Extract the (x, y) coordinate from the center of the cell holding the provided text.  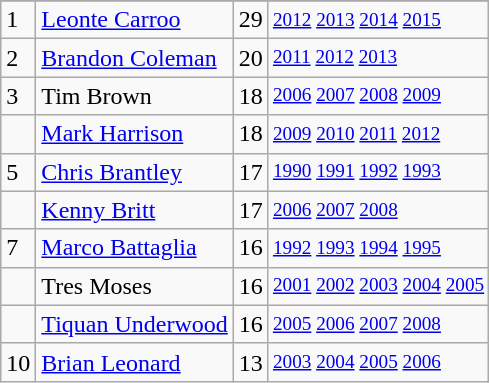
Tim Brown (135, 96)
Tres Moses (135, 286)
2011 2012 2013 (378, 58)
2005 2006 2007 2008 (378, 324)
Marco Battaglia (135, 248)
13 (250, 362)
Mark Harrison (135, 134)
Brian Leonard (135, 362)
2003 2004 2005 2006 (378, 362)
2006 2007 2008 2009 (378, 96)
2009 2010 2011 2012 (378, 134)
2006 2007 2008 (378, 210)
1990 1991 1992 1993 (378, 172)
1 (18, 20)
2 (18, 58)
Chris Brantley (135, 172)
2001 2002 2003 2004 2005 (378, 286)
2012 2013 2014 2015 (378, 20)
29 (250, 20)
Kenny Britt (135, 210)
7 (18, 248)
Leonte Carroo (135, 20)
1992 1993 1994 1995 (378, 248)
3 (18, 96)
Brandon Coleman (135, 58)
20 (250, 58)
5 (18, 172)
Tiquan Underwood (135, 324)
10 (18, 362)
